Scan for the cell matching the given text and deliver its [x, y] coordinate at center. 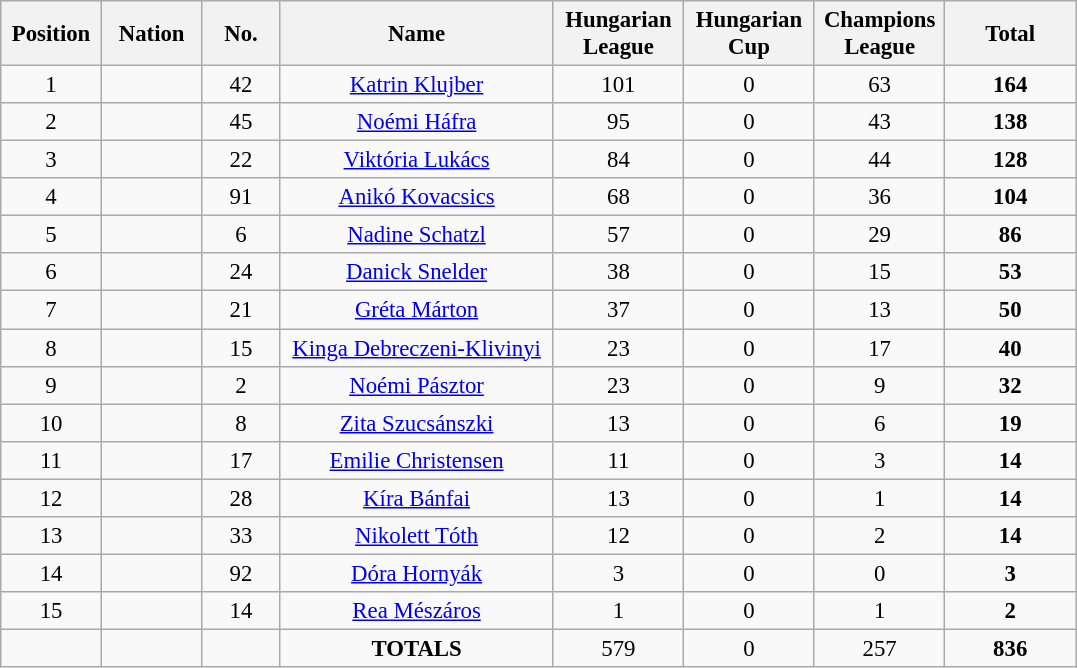
50 [1010, 310]
63 [880, 85]
10 [52, 423]
Katrin Klujber [416, 85]
91 [241, 197]
5 [52, 235]
43 [880, 122]
40 [1010, 348]
68 [618, 197]
104 [1010, 197]
257 [880, 648]
95 [618, 122]
No. [241, 34]
Position [52, 34]
21 [241, 310]
86 [1010, 235]
Hungarian Cup [750, 34]
Nikolett Tóth [416, 536]
Viktória Lukács [416, 160]
42 [241, 85]
29 [880, 235]
19 [1010, 423]
38 [618, 273]
Dóra Hornyák [416, 573]
Kíra Bánfai [416, 498]
24 [241, 273]
36 [880, 197]
92 [241, 573]
TOTALS [416, 648]
Nadine Schatzl [416, 235]
Rea Mészáros [416, 611]
Noémi Pásztor [416, 385]
22 [241, 160]
Gréta Márton [416, 310]
101 [618, 85]
84 [618, 160]
44 [880, 160]
164 [1010, 85]
Kinga Debreczeni-Klivinyi [416, 348]
Name [416, 34]
Danick Snelder [416, 273]
Hungarian League [618, 34]
4 [52, 197]
32 [1010, 385]
Total [1010, 34]
Champions League [880, 34]
37 [618, 310]
57 [618, 235]
836 [1010, 648]
Nation [152, 34]
579 [618, 648]
138 [1010, 122]
Emilie Christensen [416, 460]
Noémi Háfra [416, 122]
Zita Szucsánszki [416, 423]
45 [241, 122]
Anikó Kovacsics [416, 197]
28 [241, 498]
7 [52, 310]
33 [241, 536]
53 [1010, 273]
128 [1010, 160]
